Provide the [X, Y] coordinate of the cell's center where the given text is located.  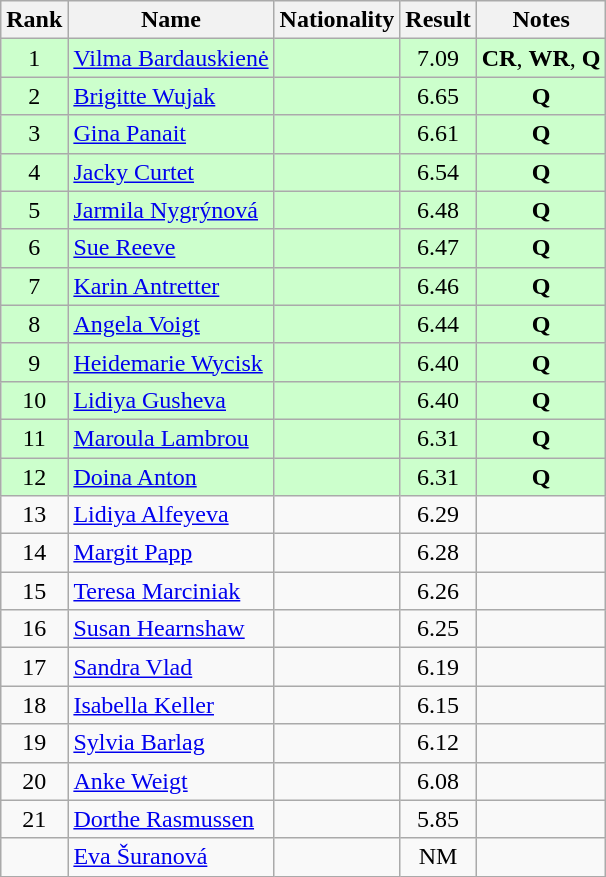
Heidemarie Wycisk [171, 362]
9 [34, 362]
Maroula Lambrou [171, 438]
CR, WR, Q [541, 58]
7 [34, 286]
11 [34, 438]
14 [34, 553]
16 [34, 629]
Isabella Keller [171, 705]
7.09 [438, 58]
Sylvia Barlag [171, 743]
6.15 [438, 705]
Vilma Bardauskienė [171, 58]
Anke Weigt [171, 781]
6 [34, 248]
6.61 [438, 134]
20 [34, 781]
19 [34, 743]
5 [34, 210]
Lidiya Gusheva [171, 400]
6.25 [438, 629]
6.29 [438, 515]
Result [438, 20]
6.54 [438, 172]
6.46 [438, 286]
15 [34, 591]
Doina Anton [171, 477]
3 [34, 134]
Jarmila Nygrýnová [171, 210]
6.28 [438, 553]
5.85 [438, 819]
Margit Papp [171, 553]
6.48 [438, 210]
6.65 [438, 96]
6.19 [438, 667]
18 [34, 705]
Rank [34, 20]
Brigitte Wujak [171, 96]
NM [438, 857]
Notes [541, 20]
Jacky Curtet [171, 172]
Nationality [337, 20]
Karin Antretter [171, 286]
Dorthe Rasmussen [171, 819]
6.26 [438, 591]
Teresa Marciniak [171, 591]
2 [34, 96]
Susan Hearnshaw [171, 629]
6.08 [438, 781]
Eva Šuranová [171, 857]
Name [171, 20]
17 [34, 667]
Sandra Vlad [171, 667]
12 [34, 477]
Sue Reeve [171, 248]
Angela Voigt [171, 324]
21 [34, 819]
6.12 [438, 743]
Lidiya Alfeyeva [171, 515]
Gina Panait [171, 134]
13 [34, 515]
8 [34, 324]
4 [34, 172]
1 [34, 58]
6.47 [438, 248]
10 [34, 400]
6.44 [438, 324]
